For the text-containing cell, return its midpoint in (X, Y) coordinate format. 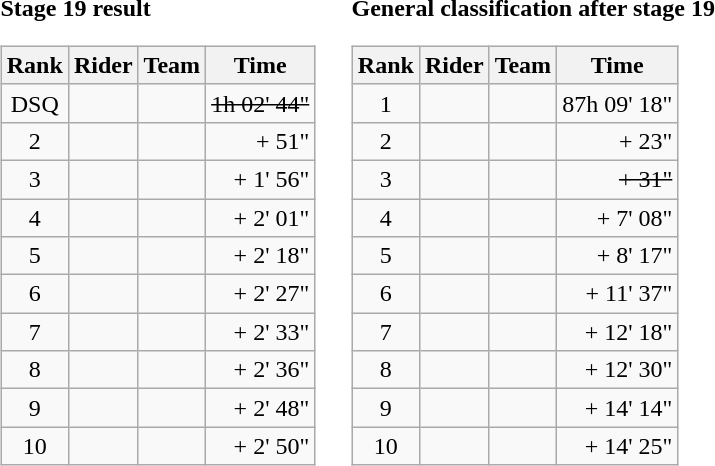
+ 11' 37" (618, 294)
+ 2' 33" (260, 332)
+ 8' 17" (618, 256)
+ 51" (260, 141)
+ 12' 30" (618, 370)
+ 2' 50" (260, 446)
DSQ (34, 103)
87h 09' 18" (618, 103)
+ 1' 56" (260, 179)
+ 2' 27" (260, 294)
+ 2' 18" (260, 256)
+ 23" (618, 141)
+ 14' 14" (618, 408)
1 (386, 103)
1h 02' 44" (260, 103)
+ 2' 48" (260, 408)
+ 14' 25" (618, 446)
+ 31" (618, 179)
+ 12' 18" (618, 332)
+ 2' 01" (260, 217)
+ 7' 08" (618, 217)
+ 2' 36" (260, 370)
